Locate the cell with the specified text and output its [x, y] center coordinate. 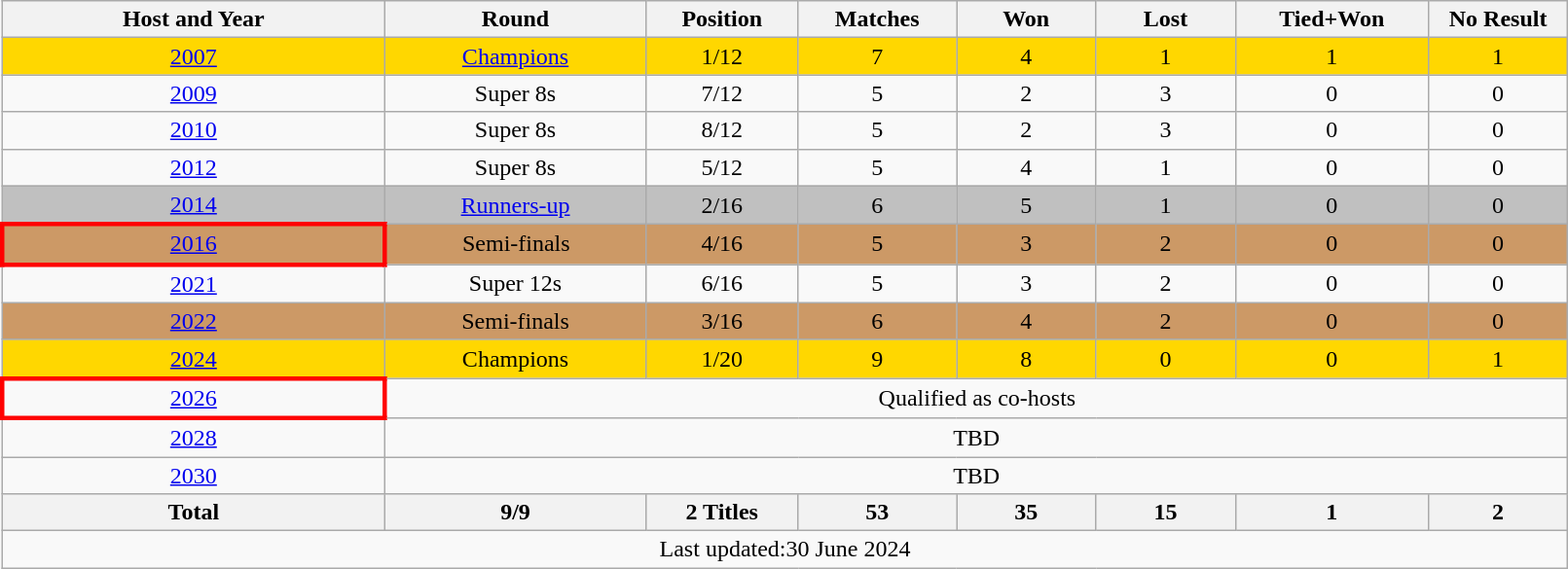
35 [1026, 513]
5/12 [722, 167]
Qualified as co-hosts [975, 399]
Super 12s [515, 284]
2012 [193, 167]
Won [1026, 19]
2021 [193, 284]
8/12 [722, 130]
2009 [193, 93]
1/12 [722, 56]
2010 [193, 130]
Host and Year [193, 19]
2026 [193, 399]
9/9 [515, 513]
9 [878, 359]
2028 [193, 438]
15 [1166, 513]
3/16 [722, 321]
7/12 [722, 93]
Last updated:30 June 2024 [784, 550]
Lost [1166, 19]
2016 [193, 245]
2014 [193, 205]
Runners-up [515, 205]
Matches [878, 19]
1/20 [722, 359]
4/16 [722, 245]
53 [878, 513]
2/16 [722, 205]
2007 [193, 56]
Position [722, 19]
Round [515, 19]
2030 [193, 476]
Total [193, 513]
7 [878, 56]
8 [1026, 359]
2024 [193, 359]
2 Titles [722, 513]
No Result [1497, 19]
6/16 [722, 284]
Tied+Won [1331, 19]
2022 [193, 321]
